Identify which cell holds the provided text, then report its [x, y] central coordinate. 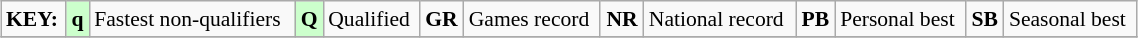
Games record [532, 19]
q [78, 19]
Q [309, 19]
PB [816, 19]
Seasonal best [1070, 19]
KEY: [34, 19]
NR [622, 19]
National record [720, 19]
SB [985, 19]
Fastest non-qualifiers [192, 19]
Personal best [900, 19]
Qualified [371, 19]
GR [442, 19]
